Identify which cell holds the provided text, then report its [x, y] central coordinate. 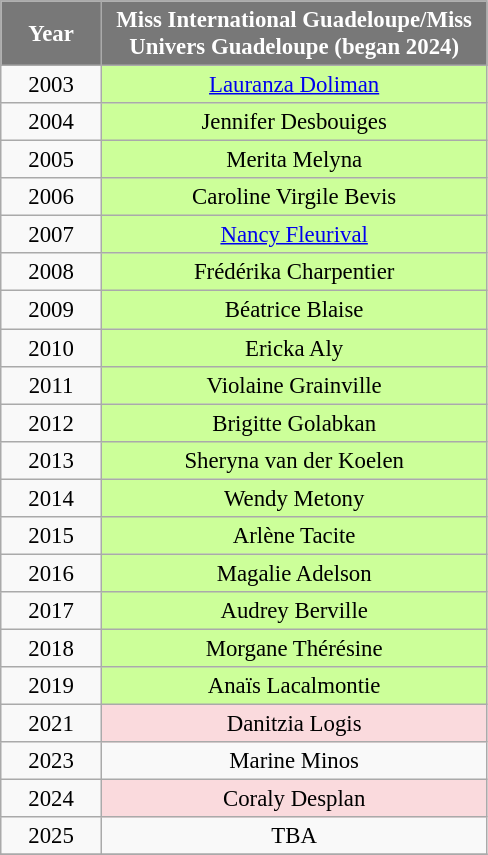
2011 [52, 385]
Violaine Grainville [294, 385]
Morgane Thérésine [294, 648]
Arlène Tacite [294, 536]
2013 [52, 460]
2007 [52, 235]
Lauranza Doliman [294, 85]
Frédérika Charpentier [294, 273]
2009 [52, 310]
Béatrice Blaise [294, 310]
2018 [52, 648]
Coraly Desplan [294, 799]
2010 [52, 348]
2005 [52, 160]
Audrey Berville [294, 611]
2019 [52, 686]
Nancy Fleurival [294, 235]
TBA [294, 836]
2025 [52, 836]
Marine Minos [294, 761]
Merita Melyna [294, 160]
2016 [52, 573]
2017 [52, 611]
2014 [52, 498]
Wendy Metony [294, 498]
Magalie Adelson [294, 573]
2006 [52, 197]
2004 [52, 122]
2008 [52, 273]
2021 [52, 724]
2012 [52, 423]
Miss International Guadeloupe/Miss Univers Guadeloupe (began 2024) [294, 34]
Sheryna van der Koelen [294, 460]
Ericka Aly [294, 348]
Brigitte Golabkan [294, 423]
2023 [52, 761]
Jennifer Desbouiges [294, 122]
2024 [52, 799]
2015 [52, 536]
Caroline Virgile Bevis [294, 197]
Danitzia Logis [294, 724]
Year [52, 34]
2003 [52, 85]
Anaïs Lacalmontie [294, 686]
